Locate the cell with the specified text and output its [x, y] center coordinate. 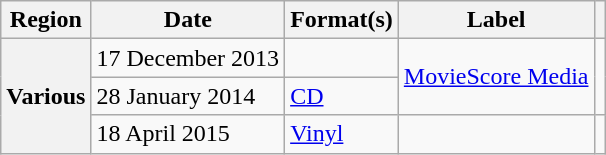
Label [496, 20]
MovieScore Media [496, 77]
Format(s) [342, 20]
CD [342, 96]
18 April 2015 [188, 134]
Various [46, 96]
28 January 2014 [188, 96]
Region [46, 20]
Vinyl [342, 134]
17 December 2013 [188, 58]
Date [188, 20]
